Return the (x, y) coordinate for the center point of the cell that contains the specified text.  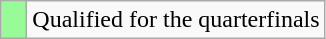
Qualified for the quarterfinals (176, 20)
